Provide the [X, Y] coordinate of the cell's center where the given text is located.  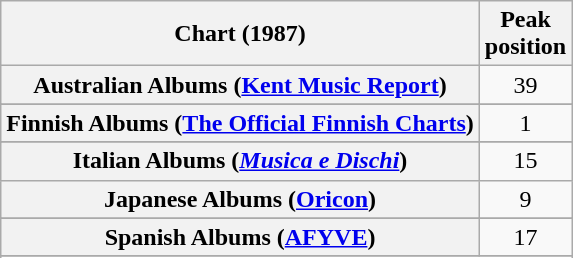
1 [525, 123]
Peakposition [525, 34]
Finnish Albums (The Official Finnish Charts) [240, 123]
Australian Albums (Kent Music Report) [240, 85]
17 [525, 237]
Japanese Albums (Oricon) [240, 199]
Spanish Albums (AFYVE) [240, 237]
15 [525, 161]
Chart (1987) [240, 34]
9 [525, 199]
39 [525, 85]
Italian Albums (Musica e Dischi) [240, 161]
